For the text-containing cell, return its midpoint in [x, y] coordinate format. 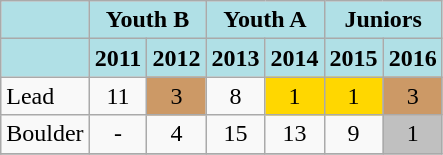
Juniors [383, 20]
2016 [412, 58]
13 [294, 134]
9 [354, 134]
11 [118, 96]
2011 [118, 58]
Youth B [148, 20]
2014 [294, 58]
4 [176, 134]
- [118, 134]
15 [236, 134]
Boulder [45, 134]
2012 [176, 58]
8 [236, 96]
2015 [354, 58]
Lead [45, 96]
Youth A [265, 20]
2013 [236, 58]
